From the cell containing the given text, extract its center point as (X, Y) coordinate. 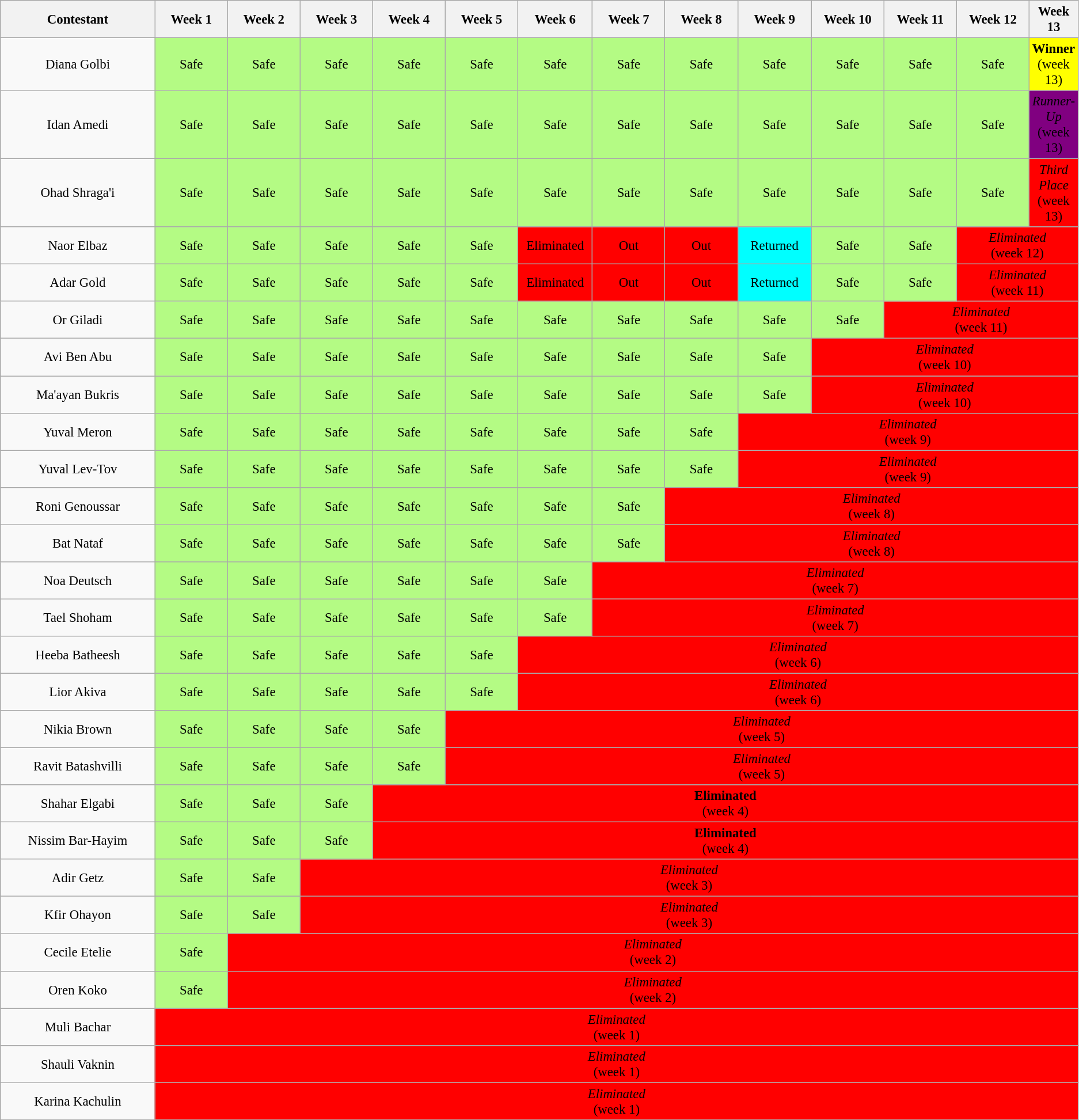
Bat Nataf (78, 544)
Week 1 (191, 20)
Nissim Bar-Hayim (78, 841)
Week 8 (701, 20)
Yuval Meron (78, 432)
Kfir Ohayon (78, 916)
Shauli Vaknin (78, 1064)
Runner-Up(week 13) (1054, 124)
Week 6 (555, 20)
Tael Shoham (78, 617)
Contestant (78, 20)
Ravit Batashvilli (78, 767)
Week 12 (993, 20)
Week 3 (336, 20)
Adar Gold (78, 283)
Winner(week 13) (1054, 64)
Week 7 (629, 20)
Week 4 (409, 20)
Roni Genoussar (78, 506)
Lior Akiva (78, 692)
Or Giladi (78, 320)
Week 9 (774, 20)
Third Place(week 13) (1054, 193)
Noa Deutsch (78, 580)
Week 10 (848, 20)
Week 5 (481, 20)
Heeba Batheesh (78, 655)
Naor Elbaz (78, 245)
Week 13 (1054, 20)
Avi Ben Abu (78, 357)
Shahar Elgabi (78, 804)
Ohad Shraga'i (78, 193)
Adir Getz (78, 878)
Idan Amedi (78, 124)
Week 2 (264, 20)
Oren Koko (78, 989)
Yuval Lev-Tov (78, 469)
Week 11 (920, 20)
Karina Kachulin (78, 1101)
Ma'ayan Bukris (78, 395)
Cecile Etelie (78, 952)
Eliminated(week 12) (1017, 245)
Nikia Brown (78, 729)
Diana Golbi (78, 64)
Muli Bachar (78, 1027)
